Identify which cell holds the provided text, then report its (X, Y) central coordinate. 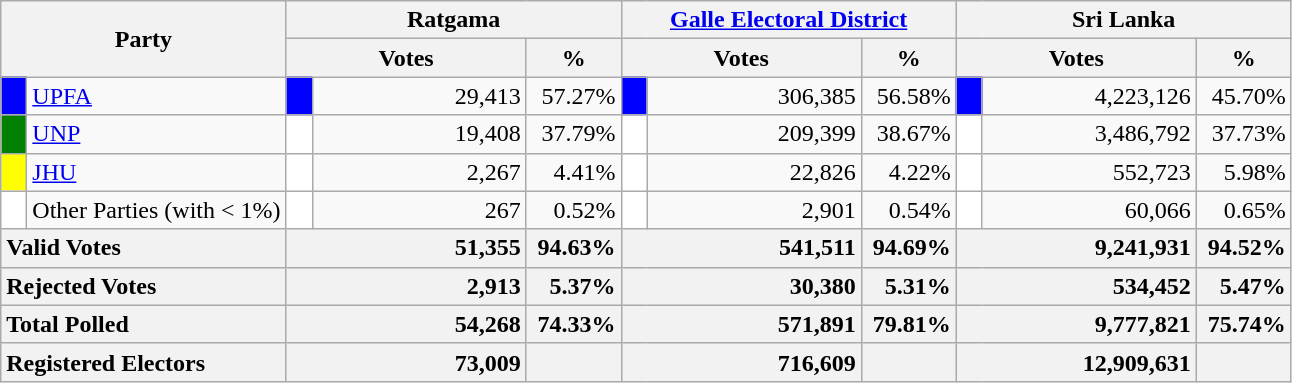
51,355 (406, 248)
2,913 (406, 286)
0.65% (1244, 210)
5.31% (908, 286)
Party (144, 39)
541,511 (741, 248)
4,223,126 (1089, 96)
60,066 (1089, 210)
JHU (156, 172)
45.70% (1244, 96)
38.67% (908, 134)
2,267 (419, 172)
56.58% (908, 96)
37.73% (1244, 134)
57.27% (574, 96)
UPFA (156, 96)
552,723 (1089, 172)
79.81% (908, 324)
0.52% (574, 210)
22,826 (754, 172)
3,486,792 (1089, 134)
9,777,821 (1076, 324)
9,241,931 (1076, 248)
716,609 (741, 362)
Rejected Votes (144, 286)
2,901 (754, 210)
5.47% (1244, 286)
94.52% (1244, 248)
19,408 (419, 134)
0.54% (908, 210)
571,891 (741, 324)
37.79% (574, 134)
Ratgama (454, 20)
75.74% (1244, 324)
306,385 (754, 96)
267 (419, 210)
Sri Lanka (1124, 20)
Registered Electors (144, 362)
5.98% (1244, 172)
Total Polled (144, 324)
Galle Electoral District (788, 20)
29,413 (419, 96)
12,909,631 (1076, 362)
UNP (156, 134)
Valid Votes (144, 248)
73,009 (406, 362)
94.63% (574, 248)
534,452 (1076, 286)
4.22% (908, 172)
30,380 (741, 286)
54,268 (406, 324)
4.41% (574, 172)
5.37% (574, 286)
Other Parties (with < 1%) (156, 210)
209,399 (754, 134)
94.69% (908, 248)
74.33% (574, 324)
